Determine the [X, Y] coordinate at the center of the cell enclosing the given text.  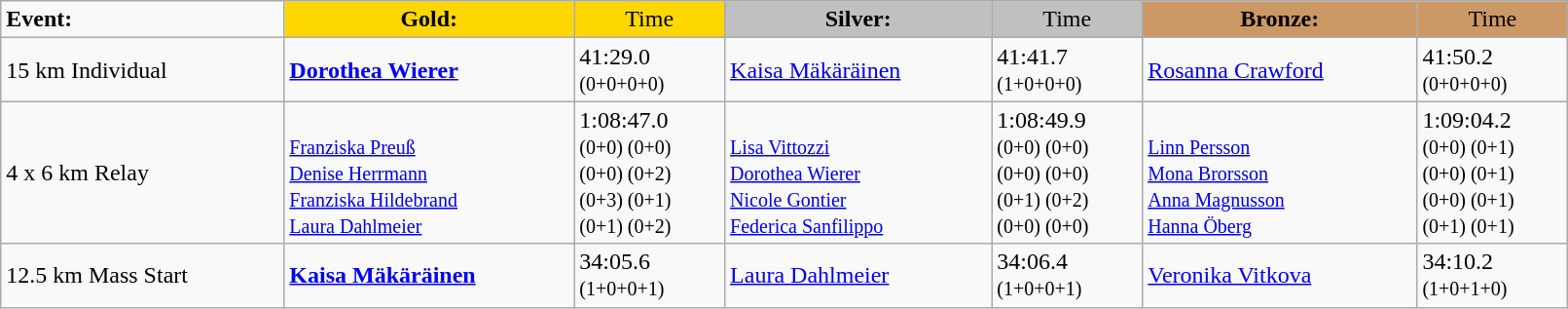
1:08:47.0 (0+0) (0+0)(0+0) (0+2)(0+3) (0+1)(0+1) (0+2) [650, 173]
Franziska PreußDenise HerrmannFranziska HildebrandLaura Dahlmeier [429, 173]
41:50.2(0+0+0+0) [1493, 70]
Linn PerssonMona BrorssonAnna MagnussonHanna Öberg [1280, 173]
Rosanna Crawford [1280, 70]
12.5 km Mass Start [142, 275]
41:29.0(0+0+0+0) [650, 70]
34:05.6(1+0+0+1) [650, 275]
41:41.7(1+0+0+0) [1067, 70]
1:08:49.9 (0+0) (0+0)(0+0) (0+0)(0+1) (0+2)(0+0) (0+0) [1067, 173]
Bronze: [1280, 19]
34:06.4(1+0+0+1) [1067, 275]
Lisa VittozziDorothea WiererNicole GontierFederica Sanfilippo [858, 173]
Dorothea Wierer [429, 70]
Gold: [429, 19]
34:10.2(1+0+1+0) [1493, 275]
Event: [142, 19]
1:09:04.2 (0+0) (0+1)(0+0) (0+1)(0+0) (0+1)(0+1) (0+1) [1493, 173]
4 x 6 km Relay [142, 173]
Laura Dahlmeier [858, 275]
Silver: [858, 19]
Veronika Vitkova [1280, 275]
15 km Individual [142, 70]
